Determine the (X, Y) coordinate at the center of the cell enclosing the given text.  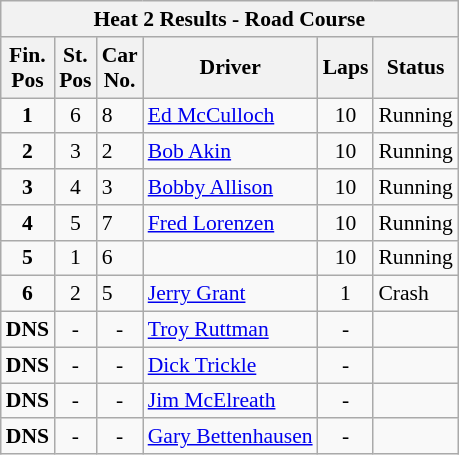
Gary Bettenhausen (230, 437)
Ed McCulloch (230, 116)
Troy Ruttman (230, 330)
St.Pos (76, 68)
Dick Trickle (230, 365)
Laps (346, 68)
CarNo. (120, 68)
Jim McElreath (230, 401)
7 (120, 223)
Bob Akin (230, 152)
8 (120, 116)
Fin.Pos (28, 68)
Jerry Grant (230, 294)
Fred Lorenzen (230, 223)
Crash (415, 294)
Status (415, 68)
Bobby Allison (230, 187)
Heat 2 Results - Road Course (230, 19)
Driver (230, 68)
